From the cell containing the given text, extract its center point as (X, Y) coordinate. 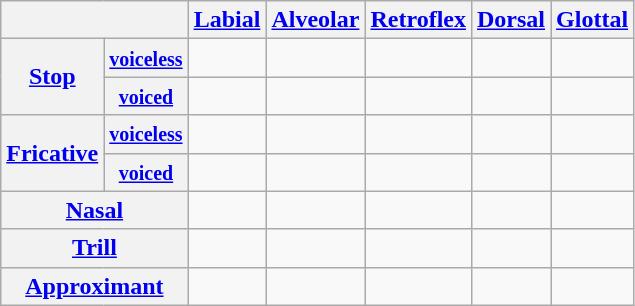
Labial (227, 20)
Retroflex (418, 20)
Approximant (94, 286)
Nasal (94, 210)
Alveolar (316, 20)
Stop (52, 77)
Dorsal (510, 20)
Glottal (592, 20)
Fricative (52, 153)
Trill (94, 248)
